Capture the cell that displays the provided text and extract its (x, y) central coordinate. 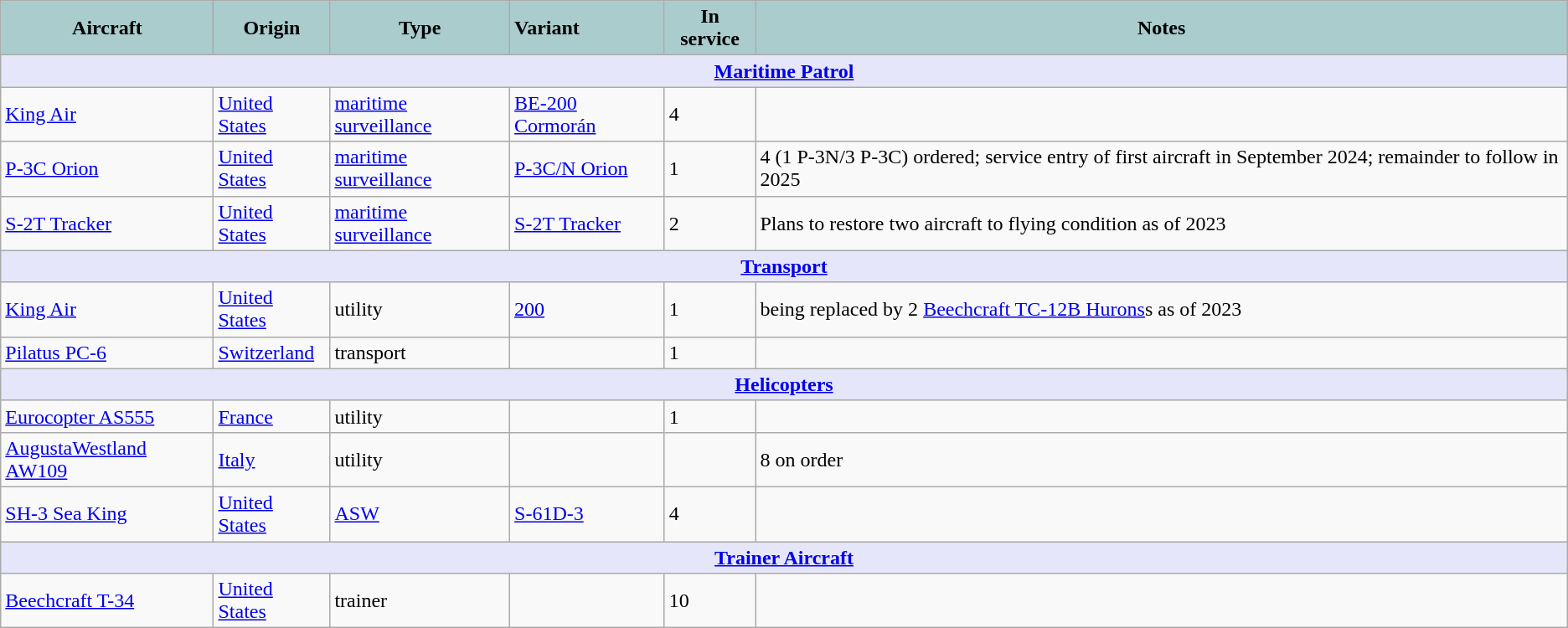
Pilatus PC-6 (107, 353)
Origin (271, 28)
Transport (784, 266)
trainer (420, 601)
Maritime Patrol (784, 71)
4 (1 P-3N/3 P-3C) ordered; service entry of first aircraft in September 2024; remainder to follow in 2025 (1161, 169)
200 (588, 310)
P-3C/N Orion (588, 169)
In service (710, 28)
ASW (420, 514)
S-61D-3 (588, 514)
Switzerland (271, 353)
P-3C Orion (107, 169)
SH-3 Sea King (107, 514)
being replaced by 2 Beechcraft TC-12B Huronss as of 2023 (1161, 310)
Helicopters (784, 384)
BE-200 Cormorán (588, 114)
8 on order (1161, 459)
10 (710, 601)
Trainer Aircraft (784, 557)
Variant (588, 28)
transport (420, 353)
2 (710, 223)
Plans to restore two aircraft to flying condition as of 2023 (1161, 223)
Eurocopter AS555 (107, 416)
Italy (271, 459)
Type (420, 28)
France (271, 416)
Beechcraft T-34 (107, 601)
Notes (1161, 28)
AugustaWestland AW109 (107, 459)
Aircraft (107, 28)
